For the text-containing cell, return its midpoint in [X, Y] coordinate format. 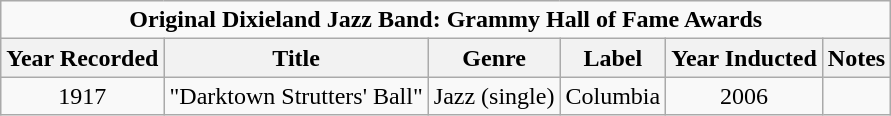
Original Dixieland Jazz Band: Grammy Hall of Fame Awards [446, 20]
1917 [82, 96]
Genre [494, 58]
Jazz (single) [494, 96]
Columbia [613, 96]
Notes [856, 58]
Year Recorded [82, 58]
Title [296, 58]
2006 [744, 96]
Year Inducted [744, 58]
Label [613, 58]
"Darktown Strutters' Ball" [296, 96]
